Pinpoint the cell where the given text exists, returning its (x, y) midpoint coordinate. 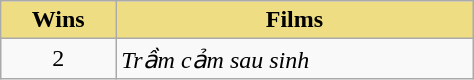
Wins (58, 20)
Trầm cảm sau sinh (295, 59)
Films (295, 20)
2 (58, 59)
